Return (X, Y) of the center of cell containing provided text 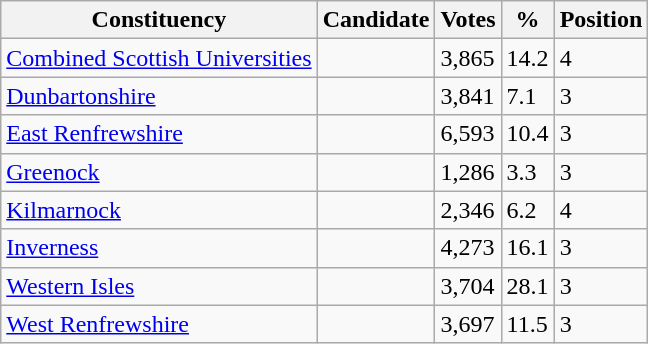
3,865 (468, 58)
14.2 (528, 58)
Combined Scottish Universities (159, 58)
Votes (468, 20)
3,704 (468, 286)
% (528, 20)
7.1 (528, 96)
Greenock (159, 172)
Position (601, 20)
2,346 (468, 210)
10.4 (528, 134)
3,697 (468, 324)
11.5 (528, 324)
East Renfrewshire (159, 134)
28.1 (528, 286)
3.3 (528, 172)
1,286 (468, 172)
West Renfrewshire (159, 324)
16.1 (528, 248)
Dunbartonshire (159, 96)
Western Isles (159, 286)
4,273 (468, 248)
Constituency (159, 20)
Candidate (376, 20)
6,593 (468, 134)
Inverness (159, 248)
6.2 (528, 210)
3,841 (468, 96)
Kilmarnock (159, 210)
